Provide the (x, y) coordinate of the cell's center where the given text is located.  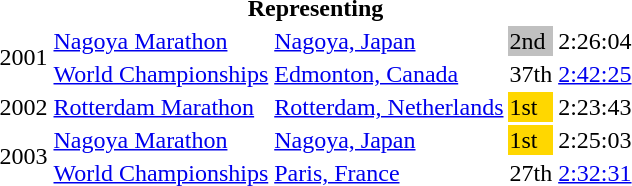
Edmonton, Canada (389, 74)
2nd (531, 41)
Rotterdam, Netherlands (389, 107)
World Championships (161, 74)
37th (531, 74)
Rotterdam Marathon (161, 107)
